Identify which cell holds the provided text, then report its (x, y) central coordinate. 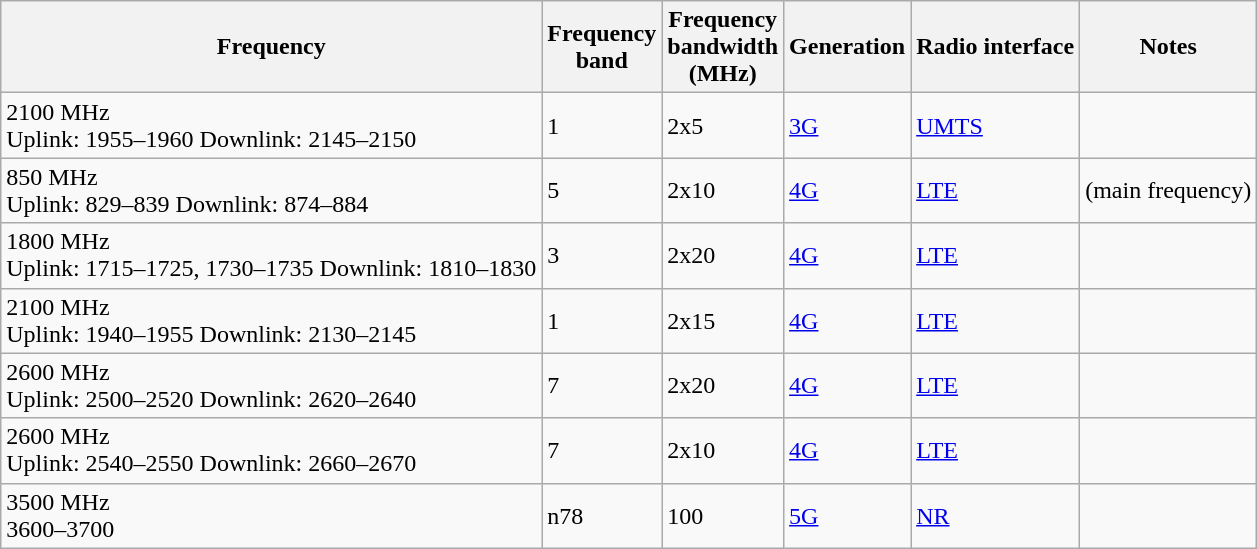
Notes (1168, 47)
(main frequency) (1168, 190)
Frequency (272, 47)
3G (848, 126)
Radio interface (996, 47)
5 (602, 190)
3 (602, 256)
850 MHzUplink: 829–839 Downlink: 874–884 (272, 190)
2600 MHzUplink: 2500–2520 Downlink: 2620–2640 (272, 386)
Frequencybandwidth(MHz) (723, 47)
5G (848, 516)
2x5 (723, 126)
100 (723, 516)
1800 MHzUplink: 1715–1725, 1730–1735 Downlink: 1810–1830 (272, 256)
NR (996, 516)
Frequencyband (602, 47)
2x15 (723, 320)
2600 MHzUplink: 2540–2550 Downlink: 2660–2670 (272, 450)
2100 MHzUplink: 1940–1955 Downlink: 2130–2145 (272, 320)
3500 MHz3600–3700 (272, 516)
UMTS (996, 126)
n78 (602, 516)
Generation (848, 47)
2100 MHzUplink: 1955–1960 Downlink: 2145–2150 (272, 126)
